Find where the given text appears and provide that cell's center as [X, Y] coordinate. 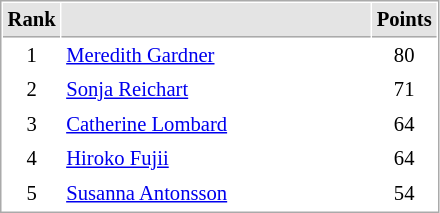
Meredith Gardner [216, 56]
71 [404, 90]
2 [32, 90]
54 [404, 194]
Rank [32, 20]
Sonja Reichart [216, 90]
Hiroko Fujii [216, 158]
1 [32, 56]
5 [32, 194]
4 [32, 158]
Catherine Lombard [216, 124]
Susanna Antonsson [216, 194]
Points [404, 20]
80 [404, 56]
3 [32, 124]
